Return [x, y] of the center of cell containing provided text 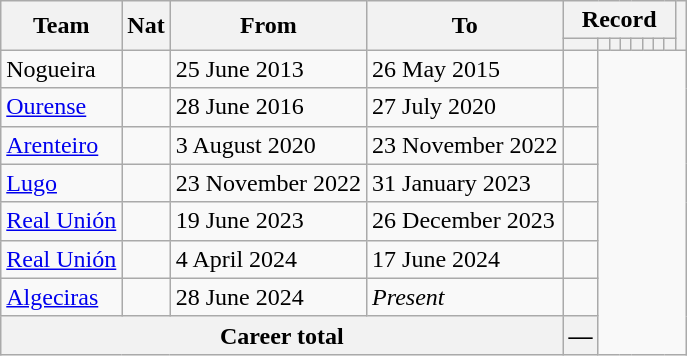
25 June 2013 [268, 69]
26 December 2023 [465, 221]
Algeciras [62, 297]
17 June 2024 [465, 259]
4 April 2024 [268, 259]
To [465, 26]
Arenteiro [62, 145]
27 July 2020 [465, 107]
— [580, 335]
28 June 2024 [268, 297]
19 June 2023 [268, 221]
31 January 2023 [465, 183]
Present [465, 297]
Career total [282, 335]
Team [62, 26]
Nogueira [62, 69]
28 June 2016 [268, 107]
Lugo [62, 183]
26 May 2015 [465, 69]
Record [619, 20]
3 August 2020 [268, 145]
From [268, 26]
Ourense [62, 107]
Nat [146, 26]
